Detect which cell encompasses the target text, then output its [X, Y] center coordinate. 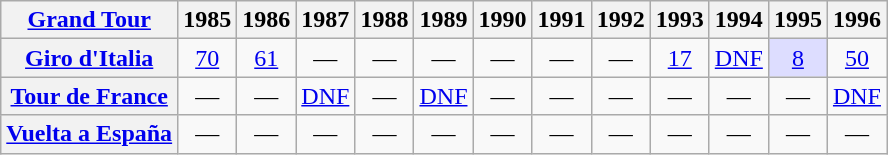
1995 [798, 20]
Vuelta a España [90, 134]
Tour de France [90, 96]
70 [208, 58]
1985 [208, 20]
Giro d'Italia [90, 58]
1987 [326, 20]
1993 [680, 20]
Grand Tour [90, 20]
1994 [738, 20]
1990 [502, 20]
1989 [444, 20]
1991 [562, 20]
1988 [384, 20]
61 [266, 58]
1986 [266, 20]
1992 [620, 20]
17 [680, 58]
50 [856, 58]
8 [798, 58]
1996 [856, 20]
